Identify which cell holds the provided text, then report its (X, Y) central coordinate. 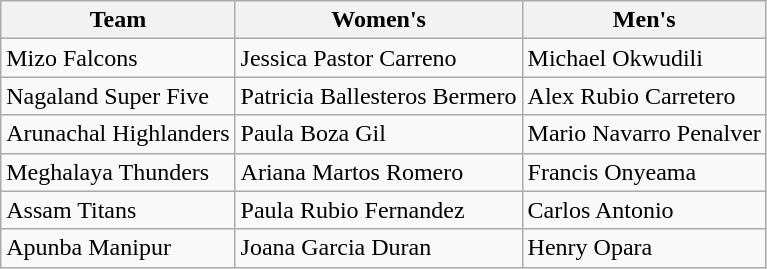
Mizo Falcons (118, 58)
Meghalaya Thunders (118, 172)
Alex Rubio Carretero (644, 96)
Paula Rubio Fernandez (378, 210)
Michael Okwudili (644, 58)
Apunba Manipur (118, 248)
Carlos Antonio (644, 210)
Arunachal Highlanders (118, 134)
Ariana Martos Romero (378, 172)
Assam Titans (118, 210)
Henry Opara (644, 248)
Nagaland Super Five (118, 96)
Mario Navarro Penalver (644, 134)
Team (118, 20)
Jessica Pastor Carreno (378, 58)
Men's (644, 20)
Women's (378, 20)
Joana Garcia Duran (378, 248)
Francis Onyeama (644, 172)
Paula Boza Gil (378, 134)
Patricia Ballesteros Bermero (378, 96)
